Locate the cell with the specified text and output its [X, Y] center coordinate. 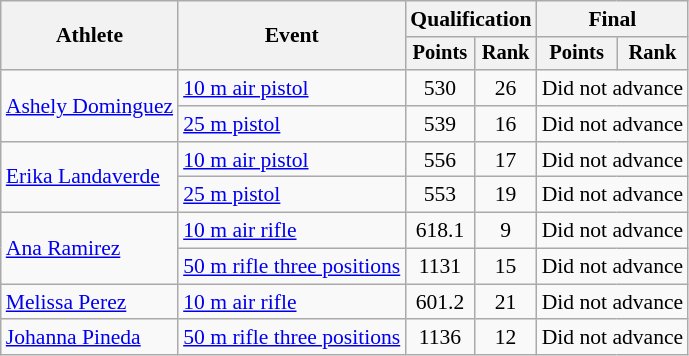
553 [440, 195]
Event [292, 36]
618.1 [440, 231]
16 [506, 124]
Erika Landaverde [90, 178]
Final [613, 19]
556 [440, 160]
Ashely Dominguez [90, 106]
1131 [440, 267]
17 [506, 160]
1136 [440, 338]
Ana Ramirez [90, 248]
19 [506, 195]
Johanna Pineda [90, 338]
21 [506, 302]
12 [506, 338]
Athlete [90, 36]
539 [440, 124]
Melissa Perez [90, 302]
9 [506, 231]
601.2 [440, 302]
15 [506, 267]
Qualification [470, 19]
530 [440, 88]
26 [506, 88]
